Locate the cell with the specified text and output its [X, Y] center coordinate. 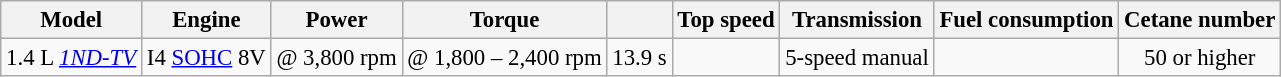
I4 SOHC 8V [207, 58]
13.9 s [640, 58]
Transmission [857, 20]
1.4 L 1ND-TV [72, 58]
Cetane number [1200, 20]
@ 3,800 rpm [336, 58]
Model [72, 20]
@ 1,800 – 2,400 rpm [504, 58]
5-speed manual [857, 58]
Top speed [726, 20]
Fuel consumption [1026, 20]
50 or higher [1200, 58]
Power [336, 20]
Torque [504, 20]
Engine [207, 20]
